For the text-containing cell, return its midpoint in (x, y) coordinate format. 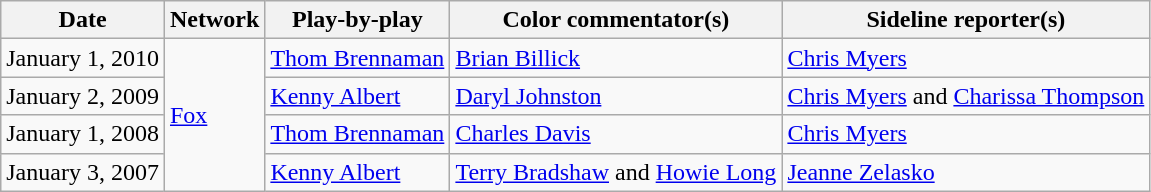
Color commentator(s) (616, 20)
Date (83, 20)
January 3, 2007 (83, 172)
January 1, 2008 (83, 134)
January 2, 2009 (83, 96)
Brian Billick (616, 58)
January 1, 2010 (83, 58)
Network (214, 20)
Fox (214, 115)
Terry Bradshaw and Howie Long (616, 172)
Jeanne Zelasko (966, 172)
Charles Davis (616, 134)
Play-by-play (358, 20)
Chris Myers and Charissa Thompson (966, 96)
Daryl Johnston (616, 96)
Sideline reporter(s) (966, 20)
